For the text-containing cell, return its midpoint in [X, Y] coordinate format. 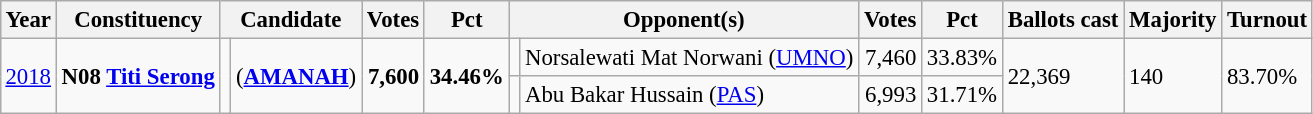
7,460 [890, 57]
22,369 [1062, 76]
Turnout [1268, 20]
Constituency [138, 20]
N08 Titi Serong [138, 76]
(AMANAH) [296, 76]
33.83% [962, 57]
Norsalewati Mat Norwani (UMNO) [690, 57]
2018 [28, 76]
34.46% [466, 76]
Abu Bakar Hussain (PAS) [690, 95]
7,600 [394, 76]
Year [28, 20]
31.71% [962, 95]
Ballots cast [1062, 20]
Candidate [290, 20]
83.70% [1268, 76]
6,993 [890, 95]
Majority [1173, 20]
140 [1173, 76]
Opponent(s) [684, 20]
